Provide the (X, Y) coordinate of the cell's center where the given text is located.  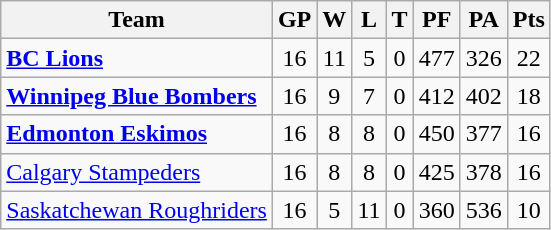
377 (484, 134)
PF (436, 20)
Pts (528, 20)
Team (137, 20)
326 (484, 58)
18 (528, 96)
7 (369, 96)
536 (484, 210)
402 (484, 96)
10 (528, 210)
450 (436, 134)
Winnipeg Blue Bombers (137, 96)
378 (484, 172)
Calgary Stampeders (137, 172)
425 (436, 172)
T (400, 20)
BC Lions (137, 58)
412 (436, 96)
360 (436, 210)
477 (436, 58)
GP (294, 20)
22 (528, 58)
Saskatchewan Roughriders (137, 210)
PA (484, 20)
L (369, 20)
W (334, 20)
9 (334, 96)
Edmonton Eskimos (137, 134)
